Scan for the cell matching the given text and deliver its [X, Y] coordinate at center. 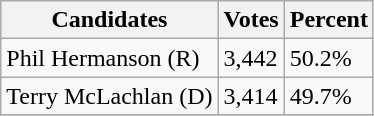
50.2% [328, 58]
3,442 [251, 58]
Votes [251, 20]
Candidates [110, 20]
Terry McLachlan (D) [110, 96]
Percent [328, 20]
Phil Hermanson (R) [110, 58]
3,414 [251, 96]
49.7% [328, 96]
